Provide the [x, y] coordinate of the cell's center where the given text is located.  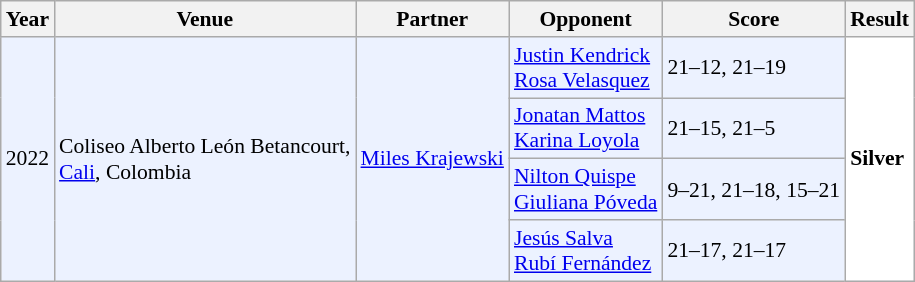
Silver [880, 159]
Coliseo Alberto León Betancourt,Cali, Colombia [204, 159]
Nilton Quispe Giuliana Póveda [586, 190]
Miles Krajewski [432, 159]
21–12, 21–19 [754, 68]
Jesús Salva Rubí Fernández [586, 250]
Result [880, 19]
Opponent [586, 19]
21–15, 21–5 [754, 128]
Justin Kendrick Rosa Velasquez [586, 68]
21–17, 21–17 [754, 250]
Partner [432, 19]
Jonatan Mattos Karina Loyola [586, 128]
9–21, 21–18, 15–21 [754, 190]
Year [28, 19]
Venue [204, 19]
2022 [28, 159]
Score [754, 19]
